Pinpoint the cell where the given text exists, returning its [x, y] midpoint coordinate. 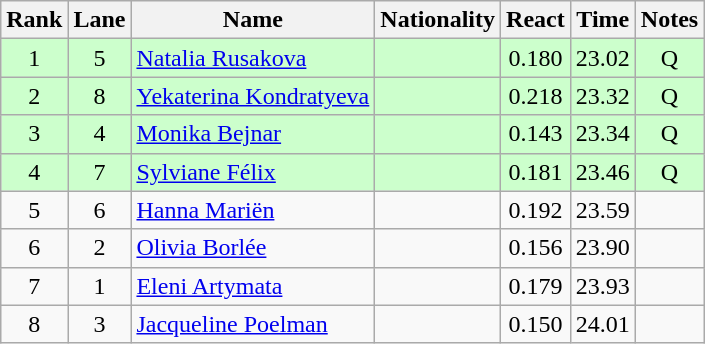
Lane [100, 20]
0.143 [536, 134]
Hanna Mariën [253, 210]
0.150 [536, 324]
24.01 [602, 324]
23.02 [602, 58]
23.46 [602, 172]
0.180 [536, 58]
0.181 [536, 172]
0.156 [536, 248]
23.34 [602, 134]
0.218 [536, 96]
23.90 [602, 248]
Olivia Borlée [253, 248]
23.93 [602, 286]
23.59 [602, 210]
Sylviane Félix [253, 172]
Rank [34, 20]
Natalia Rusakova [253, 58]
Notes [669, 20]
Name [253, 20]
Eleni Artymata [253, 286]
Monika Bejnar [253, 134]
Jacqueline Poelman [253, 324]
0.192 [536, 210]
23.32 [602, 96]
React [536, 20]
Time [602, 20]
0.179 [536, 286]
Nationality [438, 20]
Yekaterina Kondratyeva [253, 96]
